Capture the cell that displays the provided text and extract its [X, Y] central coordinate. 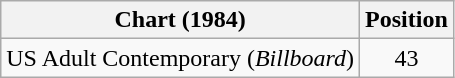
Position [407, 20]
43 [407, 58]
US Adult Contemporary (Billboard) [180, 58]
Chart (1984) [180, 20]
